Find where the given text appears and provide that cell's center as [X, Y] coordinate. 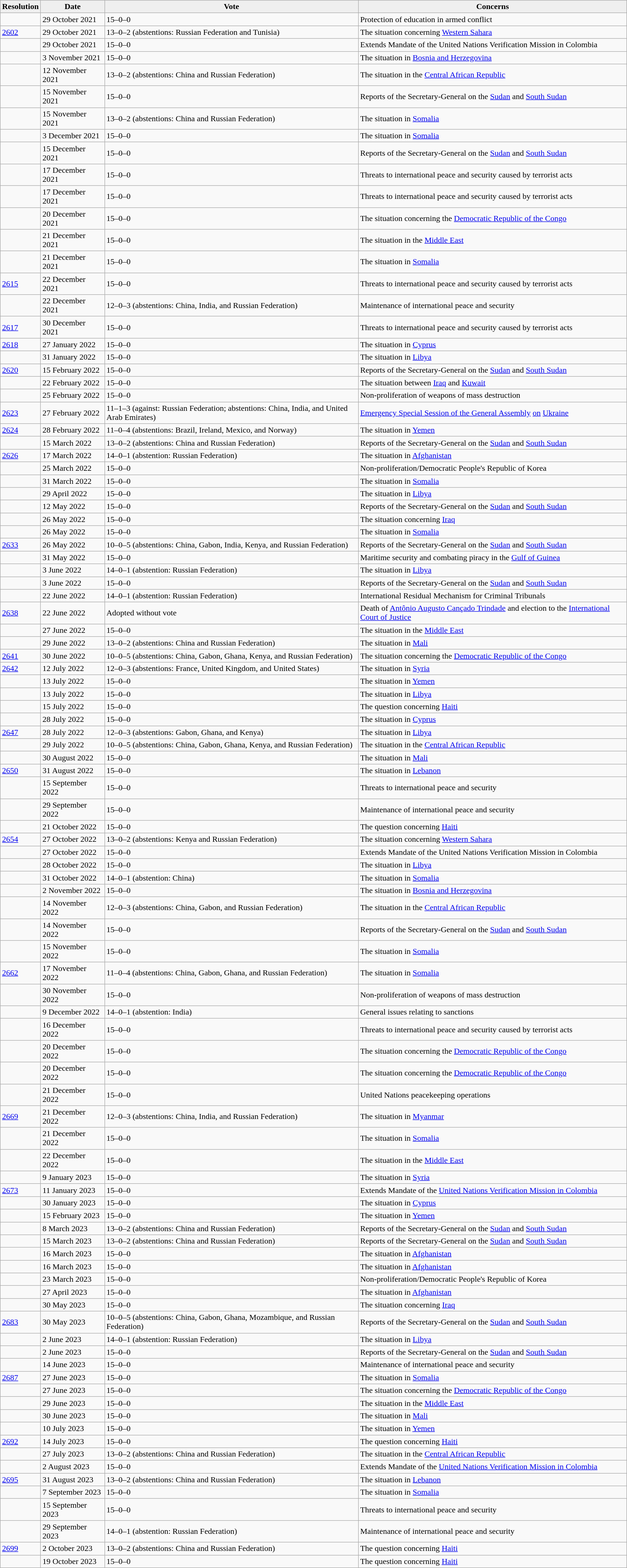
31 August 2022 [72, 770]
The situation in Myanmar [492, 1116]
30 December 2021 [72, 327]
15 February 2023 [72, 1215]
15 March 2023 [72, 1241]
2638 [20, 613]
Adopted without vote [231, 613]
14 June 2023 [72, 1365]
2633 [20, 545]
2624 [20, 430]
28 October 2022 [72, 865]
16 December 2022 [72, 1029]
30 January 2023 [72, 1203]
2673 [20, 1190]
14–0–1 (abstention: China) [231, 878]
31 October 2022 [72, 878]
2647 [20, 732]
17 March 2022 [72, 455]
30 June 2022 [72, 656]
2662 [20, 973]
2623 [20, 413]
Resolution [20, 7]
2 November 2022 [72, 890]
12 May 2022 [72, 507]
12–0–3 (abstentions: France, United Kingdom, and United States) [231, 668]
20 December 2021 [72, 218]
Vote [231, 7]
Date [72, 7]
10 July 2023 [72, 1428]
30 June 2023 [72, 1416]
2692 [20, 1441]
11–1–3 (against: Russian Federation; abstentions: China, India, and United Arab Emirates) [231, 413]
27 June 2022 [72, 630]
31 May 2022 [72, 557]
7 September 2023 [72, 1492]
29 September 2022 [72, 810]
2687 [20, 1377]
Concerns [492, 7]
30 November 2022 [72, 995]
31 January 2022 [72, 357]
United Nations peacekeeping operations [492, 1095]
3 November 2021 [72, 58]
International Residual Mechanism for Criminal Tribunals [492, 596]
2683 [20, 1322]
29 June 2023 [72, 1403]
11–0–4 (abstentions: Brazil, Ireland, Mexico, and Norway) [231, 430]
2669 [20, 1116]
12 November 2021 [72, 75]
Protection of education in armed conflict [492, 19]
2615 [20, 284]
2618 [20, 345]
3 December 2021 [72, 136]
31 August 2023 [72, 1480]
Maritime security and combating piracy in the Gulf of Guinea [492, 557]
11 January 2023 [72, 1190]
2620 [20, 370]
15 September 2023 [72, 1509]
25 February 2022 [72, 395]
21 October 2022 [72, 827]
10–0–5 (abstentions: China, Gabon, India, Kenya, and Russian Federation) [231, 545]
9 December 2022 [72, 1012]
Emergency Special Session of the General Assembly on Ukraine [492, 413]
25 March 2022 [72, 468]
29 June 2022 [72, 643]
22 February 2022 [72, 383]
2626 [20, 455]
2 October 2023 [72, 1549]
9 January 2023 [72, 1177]
14 July 2023 [72, 1441]
17 November 2022 [72, 973]
15 December 2021 [72, 153]
10–0–5 (abstentions: China, Gabon, Ghana, Mozambique, and Russian Federation) [231, 1322]
14–0–1 (abstention: India) [231, 1012]
The situation between Iraq and Kuwait [492, 383]
2699 [20, 1549]
27 April 2023 [72, 1292]
29 April 2022 [72, 494]
28 February 2022 [72, 430]
2641 [20, 656]
2 August 2023 [72, 1467]
General issues relating to sanctions [492, 1012]
31 March 2022 [72, 481]
15 September 2022 [72, 788]
2602 [20, 32]
23 March 2023 [72, 1279]
22 December 2022 [72, 1160]
15 November 2022 [72, 952]
2654 [20, 839]
29 July 2022 [72, 745]
13–0–2 (abstentions: Russian Federation and Tunisia) [231, 32]
12–0–3 (abstentions: Gabon, Ghana, and Kenya) [231, 732]
Death of Antônio Augusto Cançado Trindade and election to the International Court of Justice [492, 613]
2695 [20, 1480]
30 August 2022 [72, 758]
12–0–3 (abstentions: China, Gabon, and Russian Federation) [231, 907]
15 July 2022 [72, 707]
2650 [20, 770]
11–0–4 (abstentions: China, Gabon, Ghana, and Russian Federation) [231, 973]
12 July 2022 [72, 668]
29 September 2023 [72, 1532]
19 October 2023 [72, 1561]
27 February 2022 [72, 413]
15 March 2022 [72, 443]
2642 [20, 668]
13–0–2 (abstentions: Kenya and Russian Federation) [231, 839]
2617 [20, 327]
27 July 2023 [72, 1454]
8 March 2023 [72, 1228]
27 January 2022 [72, 345]
15 February 2022 [72, 370]
